Pinpoint the cell where the given text exists, returning its (x, y) midpoint coordinate. 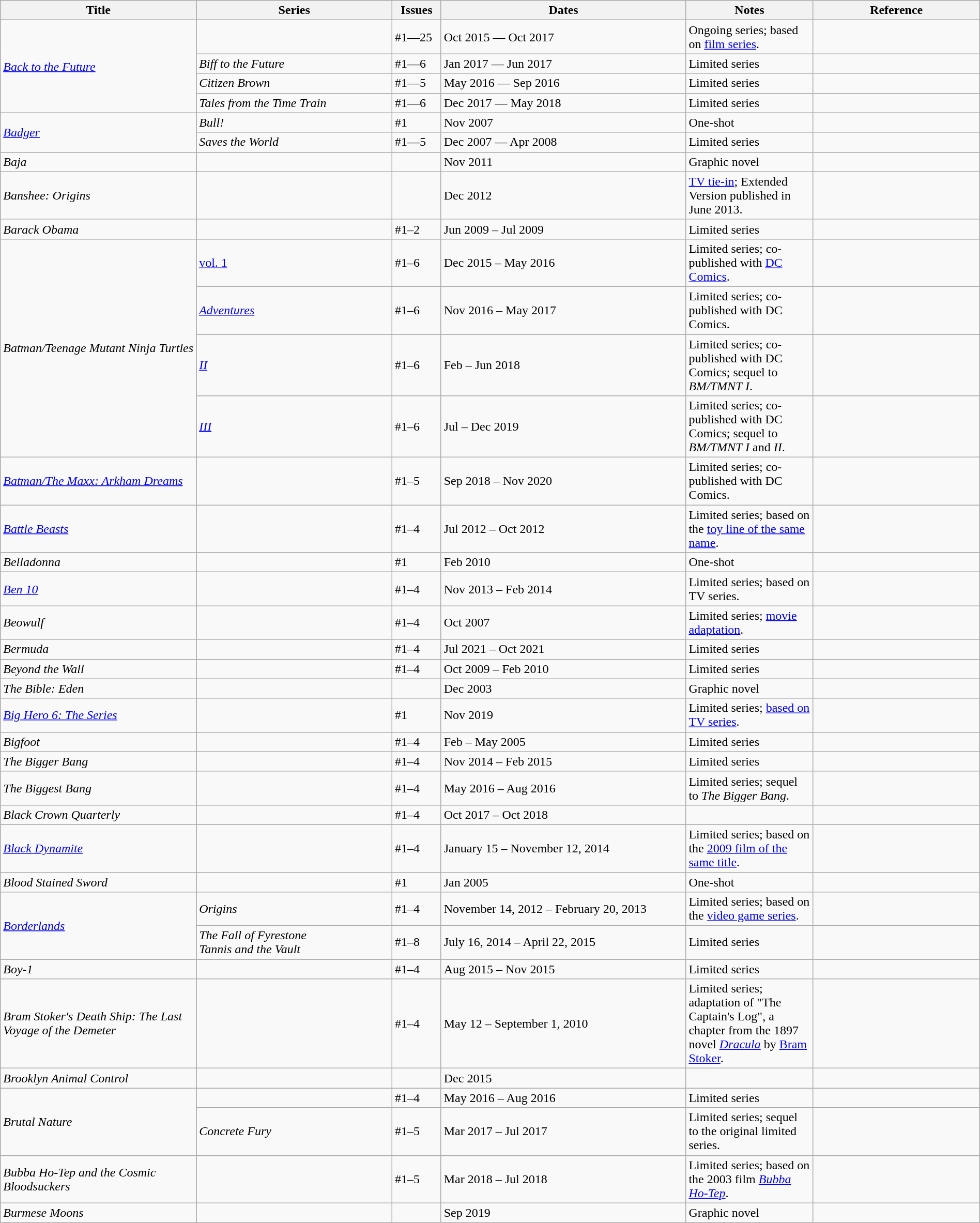
Feb 2010 (563, 562)
Sep 2018 – Nov 2020 (563, 481)
Tales from the Time Train (295, 103)
Citizen Brown (295, 83)
Dec 2015 – May 2016 (563, 263)
Bubba Ho-Tep and the Cosmic Bloodsuckers (98, 1179)
Battle Beasts (98, 529)
May 12 – September 1, 2010 (563, 1023)
#1–8 (417, 943)
Dates (563, 10)
Adventures (295, 310)
Limited series; based on the toy line of the same name. (749, 529)
Jul 2012 – Oct 2012 (563, 529)
Batman/Teenage Mutant Ninja Turtles (98, 348)
Nov 2016 – May 2017 (563, 310)
Dec 2017 — May 2018 (563, 103)
Barack Obama (98, 229)
Banshee: Origins (98, 195)
Blood Stained Sword (98, 882)
Limited series; co-published with DC Comics; sequel to BM/TMNT I. (749, 365)
Limited series; based on the 2009 film of the same title. (749, 848)
Ongoing series; based on film series. (749, 37)
Biff to the Future (295, 64)
Nov 2019 (563, 715)
Limited series; co-published with DC Comics; sequel to BM/TMNT I and II. (749, 427)
November 14, 2012 – February 20, 2013 (563, 909)
Baja (98, 162)
Mar 2017 – Jul 2017 (563, 1132)
Saves the World (295, 142)
Notes (749, 10)
Back to the Future (98, 66)
January 15 – November 12, 2014 (563, 848)
Big Hero 6: The Series (98, 715)
The Bible: Eden (98, 689)
Nov 2013 – Feb 2014 (563, 589)
The Biggest Bang (98, 788)
Reference (896, 10)
Nov 2014 – Feb 2015 (563, 761)
Jan 2017 — Jun 2017 (563, 64)
Black Crown Quarterly (98, 815)
Issues (417, 10)
Limited series; based on the 2003 film Bubba Ho-Tep. (749, 1179)
Limited series; based on the video game series. (749, 909)
Series (295, 10)
Sep 2019 (563, 1213)
Oct 2015 — Oct 2017 (563, 37)
Limited series; sequel to the original limited series. (749, 1132)
Limited series; sequel to The Bigger Bang. (749, 788)
The Fall of FyrestoneTannis and the Vault (295, 943)
Feb – May 2005 (563, 742)
Dec 2012 (563, 195)
Limited series; adaptation of "The Captain's Log", a chapter from the 1897 novel Dracula by Bram Stoker. (749, 1023)
Limited series; movie adaptation. (749, 622)
July 16, 2014 – April 22, 2015 (563, 943)
Borderlands (98, 926)
TV tie-in; Extended Version published in June 2013. (749, 195)
Batman/The Maxx: Arkham Dreams (98, 481)
Dec 2015 (563, 1078)
Bram Stoker's Death Ship: The Last Voyage of the Demeter (98, 1023)
Boy-1 (98, 969)
Dec 2007 — Apr 2008 (563, 142)
Beowulf (98, 622)
Jul 2021 – Oct 2021 (563, 649)
Oct 2007 (563, 622)
Badger (98, 132)
Brutal Nature (98, 1122)
Nov 2011 (563, 162)
Dec 2003 (563, 689)
Jan 2005 (563, 882)
Feb – Jun 2018 (563, 365)
Beyond the Wall (98, 669)
II (295, 365)
Oct 2017 – Oct 2018 (563, 815)
#1—25 (417, 37)
Bermuda (98, 649)
Ben 10 (98, 589)
Bull! (295, 123)
#1–2 (417, 229)
Black Dynamite (98, 848)
Oct 2009 – Feb 2010 (563, 669)
vol. 1 (295, 263)
Concrete Fury (295, 1132)
Jul – Dec 2019 (563, 427)
III (295, 427)
Nov 2007 (563, 123)
Jun 2009 – Jul 2009 (563, 229)
Title (98, 10)
Mar 2018 – Jul 2018 (563, 1179)
Origins (295, 909)
Aug 2015 – Nov 2015 (563, 969)
Burmese Moons (98, 1213)
Belladonna (98, 562)
Brooklyn Animal Control (98, 1078)
The Bigger Bang (98, 761)
May 2016 — Sep 2016 (563, 83)
Bigfoot (98, 742)
